Return the [x, y] coordinate for the center point of the cell that contains the specified text.  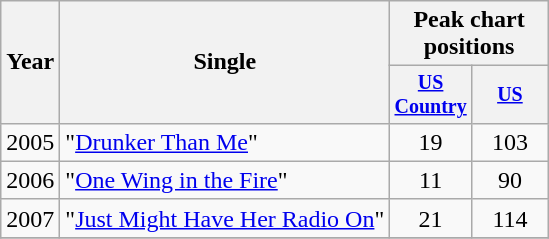
Single [225, 62]
2006 [30, 180]
Peak chartpositions [470, 34]
US Country [431, 94]
"Drunker Than Me" [225, 142]
2007 [30, 218]
11 [431, 180]
103 [510, 142]
Year [30, 62]
"Just Might Have Her Radio On" [225, 218]
114 [510, 218]
19 [431, 142]
21 [431, 218]
90 [510, 180]
"One Wing in the Fire" [225, 180]
US [510, 94]
2005 [30, 142]
